Output the [x, y] coordinate of the center of the cell containing the given text.  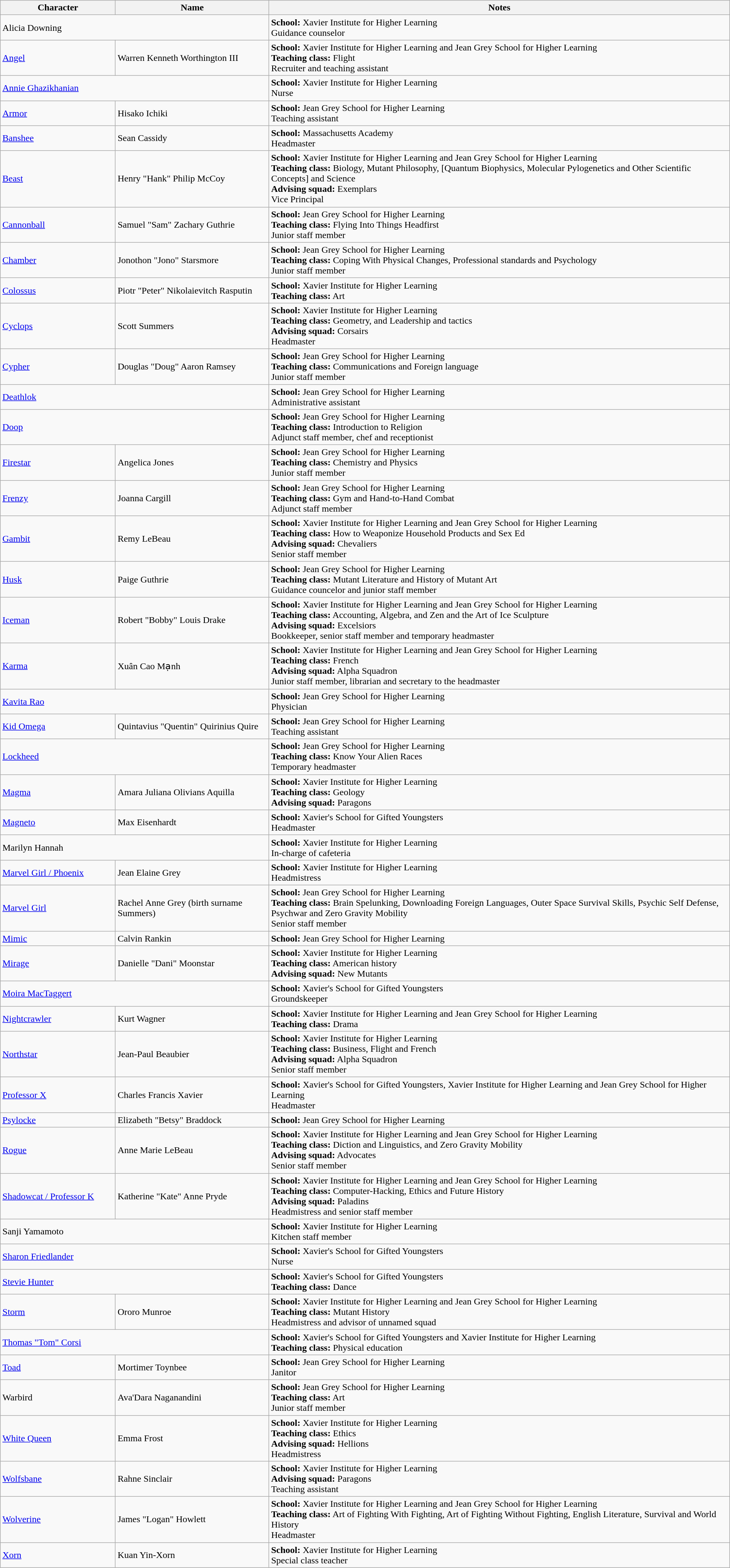
Remy LeBeau [193, 539]
Kurt Wagner [193, 1019]
Wolverine [58, 1519]
Xorn [58, 1555]
Character [58, 8]
School: Jean Grey School for Higher LearningJanitor [500, 1367]
Mimic [58, 938]
School: Xavier Institute for Higher LearningGuidance counselor [500, 28]
School: Xavier Institute for Higher LearningTeaching class: American historyAdvising squad: New Mutants [500, 964]
Scott Summers [193, 326]
Beast [58, 179]
Jean-Paul Beaubier [193, 1054]
Marvel Girl [58, 908]
Magneto [58, 822]
Cannonball [58, 225]
Jonothon "Jono" Starsmore [193, 260]
Annie Ghazikhanian [135, 88]
Moira MacTaggert [135, 994]
Doop [135, 427]
Max Eisenhardt [193, 822]
School: Xavier Institute for Higher LearningTeaching class: Art [500, 290]
Angelica Jones [193, 463]
School: Xavier's School for Gifted YoungstersHeadmaster [500, 822]
School: Xavier Institute for Higher LearningIn-charge of cafeteria [500, 848]
Cyclops [58, 326]
Elizabeth "Betsy" Braddock [193, 1120]
School: Jean Grey School for Higher LearningAdministrative assistant [500, 397]
Shadowcat / Professor K [58, 1196]
School: Jean Grey School for Higher LearningTeaching class: Know Your Alien RacesTemporary headmaster [500, 757]
White Queen [58, 1439]
Amara Juliana Olivians Aquilla [193, 792]
Stevie Hunter [135, 1281]
Robert "Bobby" Louis Drake [193, 620]
Mirage [58, 964]
Paige Guthrie [193, 579]
Thomas "Tom" Corsi [135, 1342]
Piotr "Peter" Nikolaievitch Rasputin [193, 290]
Husk [58, 579]
School: Xavier Institute for Higher LearningHeadmistress [500, 872]
Joanna Cargill [193, 498]
School: Xavier Institute for Higher LearningTeaching class: Geometry, and Leadership and tacticsAdvising squad: CorsairsHeadmaster [500, 326]
School: Xavier Institute for Higher LearningTeaching class: GeologyAdvising squad: Paragons [500, 792]
Alicia Downing [135, 28]
School: Jean Grey School for Higher LearningTeaching class: Introduction to ReligionAdjunct staff member, chef and receptionist [500, 427]
Storm [58, 1312]
Jean Elaine Grey [193, 872]
School: Jean Grey School for Higher LearningTeaching class: Communications and Foreign languageJunior staff member [500, 366]
Katherine "Kate" Anne Pryde [193, 1196]
James "Logan" Howlett [193, 1519]
Emma Frost [193, 1439]
School: Xavier's School for Gifted YoungstersGroundskeeper [500, 994]
Samuel "Sam" Zachary Guthrie [193, 225]
School: Jean Grey School for Higher LearningTeaching class: Chemistry and PhysicsJunior staff member [500, 463]
Professor X [58, 1095]
Anne Marie LeBeau [193, 1150]
School: Jean Grey School for Higher LearningTeaching class: ArtJunior staff member [500, 1397]
Angel [58, 58]
Rachel Anne Grey (birth surname Summers) [193, 908]
Colossus [58, 290]
Gambit [58, 539]
Quintavius "Quentin" Quirinius Quire [193, 727]
School: Xavier Institute for Higher Learning and Jean Grey School for Higher LearningTeaching class: FlightRecruiter and teaching assistant [500, 58]
Cypher [58, 366]
School: Jean Grey School for Higher LearningPhysician [500, 701]
School: Jean Grey School for Higher LearningTeaching class: Mutant Literature and History of Mutant ArtGuidance councelor and junior staff member [500, 579]
School: Xavier Institute for Higher LearningNurse [500, 88]
School: Xavier Institute for Higher LearningKitchen staff member [500, 1231]
Warren Kenneth Worthington III [193, 58]
Sharon Friedlander [135, 1257]
School: Xavier's School for Gifted YoungstersNurse [500, 1257]
School: Xavier Institute for Higher LearningTeaching class: EthicsAdvising squad: HellionsHeadmistress [500, 1439]
Marilyn Hannah [135, 848]
Toad [58, 1367]
Mortimer Toynbee [193, 1367]
Psylocke [58, 1120]
Armor [58, 113]
School: Xavier Institute for Higher LearningAdvising squad: ParagonsTeaching assistant [500, 1479]
Ava'Dara Naganandini [193, 1397]
Marvel Girl / Phoenix [58, 872]
Warbird [58, 1397]
Rahne Sinclair [193, 1479]
Charles Francis Xavier [193, 1095]
School: Jean Grey School for Higher LearningTeaching class: Gym and Hand-to-Hand CombatAdjunct staff member [500, 498]
School: Xavier's School for Gifted YoungstersTeaching class: Dance [500, 1281]
Henry "Hank" Philip McCoy [193, 179]
Chamber [58, 260]
Sean Cassidy [193, 138]
Xuân Cao Mạnh [193, 666]
Magma [58, 792]
School: Jean Grey School for Higher LearningTeaching class: Coping With Physical Changes, Professional standards and PsychologyJunior staff member [500, 260]
School: Xavier Institute for Higher LearningTeaching class: Business, Flight and FrenchAdvising squad: Alpha SquadronSenior staff member [500, 1054]
Rogue [58, 1150]
Hisako Ichiki [193, 113]
Ororo Munroe [193, 1312]
Calvin Rankin [193, 938]
Sanji Yamamoto [135, 1231]
Firestar [58, 463]
Karma [58, 666]
Kavita Rao [135, 701]
Wolfsbane [58, 1479]
Nightcrawler [58, 1019]
Danielle "Dani" Moonstar [193, 964]
Iceman [58, 620]
Douglas "Doug" Aaron Ramsey [193, 366]
School: Massachusetts AcademyHeadmaster [500, 138]
Banshee [58, 138]
School: Xavier Institute for Higher Learning and Jean Grey School for Higher LearningTeaching class: Drama [500, 1019]
School: Jean Grey School for Higher LearningTeaching class: Flying Into Things HeadfirstJunior staff member [500, 225]
Name [193, 8]
School: Xavier Institute for Higher LearningSpecial class teacher [500, 1555]
Kuan Yin-Xorn [193, 1555]
Kid Omega [58, 727]
Deathlok [135, 397]
Northstar [58, 1054]
Lockheed [135, 757]
Notes [500, 8]
Frenzy [58, 498]
School: Xavier's School for Gifted Youngsters, Xavier Institute for Higher Learning and Jean Grey School for Higher LearningHeadmaster [500, 1095]
School: Xavier's School for Gifted Youngsters and Xavier Institute for Higher LearningTeaching class: Physical education [500, 1342]
